Detect which cell encompasses the target text, then output its (x, y) center coordinate. 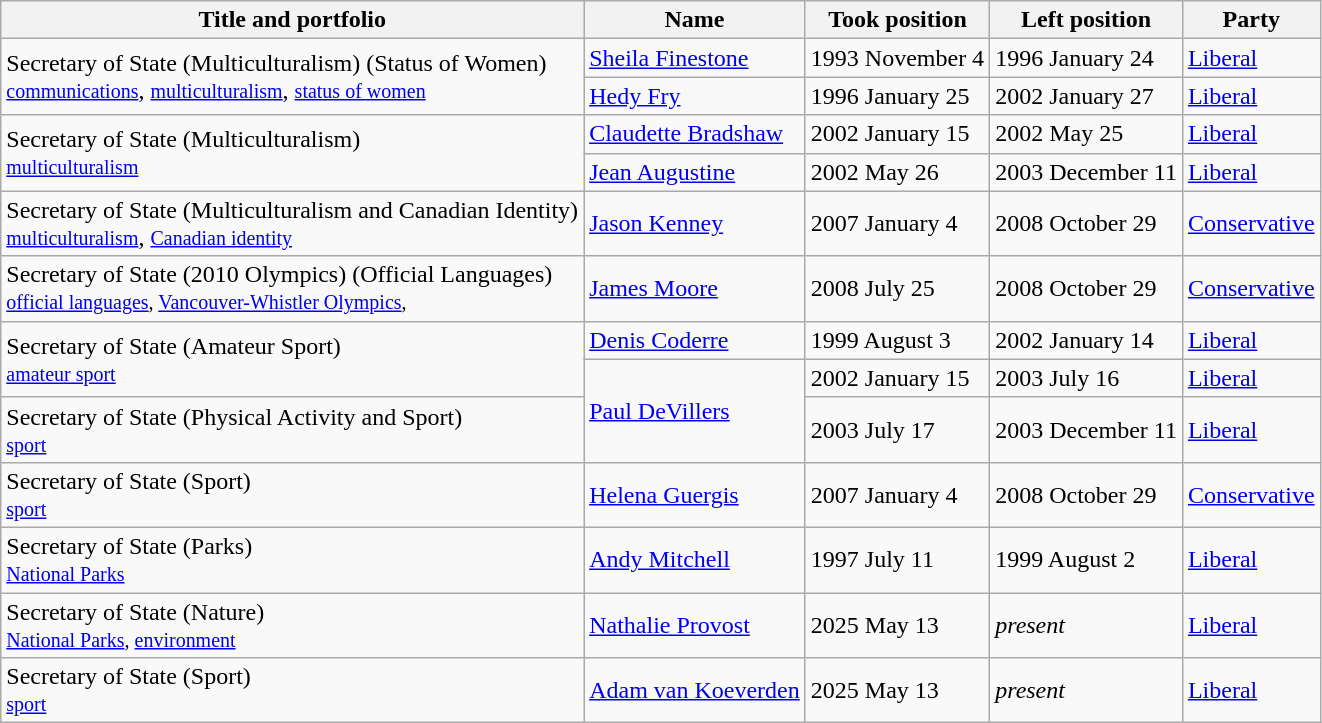
2002 January 14 (1086, 340)
Secretary of State (Amateur Sport)amateur sport (292, 359)
Andy Mitchell (695, 560)
Hedy Fry (695, 96)
2002 May 25 (1086, 134)
Adam van Koeverden (695, 690)
James Moore (695, 288)
1999 August 3 (897, 340)
Nathalie Provost (695, 624)
Took position (897, 20)
Secretary of State (Physical Activity and Sport)sport (292, 430)
2002 January 27 (1086, 96)
Secretary of State (2010 Olympics) (Official Languages)official languages, Vancouver-Whistler Olympics, (292, 288)
Paul DeVillers (695, 410)
2003 July 17 (897, 430)
2008 July 25 (897, 288)
Title and portfolio (292, 20)
2002 May 26 (897, 172)
1996 January 24 (1086, 58)
Sheila Finestone (695, 58)
Denis Coderre (695, 340)
Secretary of State (Multiculturalism)multiculturalism (292, 153)
1993 November 4 (897, 58)
Left position (1086, 20)
Secretary of State (Multiculturalism and Canadian Identity)multiculturalism, Canadian identity (292, 224)
Helena Guergis (695, 494)
2003 July 16 (1086, 378)
Party (1251, 20)
1997 July 11 (897, 560)
Secretary of State (Nature)National Parks, environment (292, 624)
Name (695, 20)
Jean Augustine (695, 172)
Jason Kenney (695, 224)
Claudette Bradshaw (695, 134)
1996 January 25 (897, 96)
1999 August 2 (1086, 560)
Secretary of State (Parks)National Parks (292, 560)
Secretary of State (Multiculturalism) (Status of Women)communications, multiculturalism, status of women (292, 77)
